Identify which cell holds the provided text, then report its [X, Y] central coordinate. 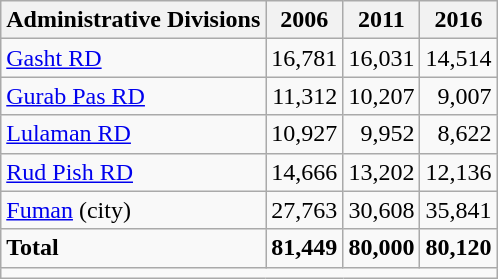
10,207 [382, 96]
Gasht RD [134, 58]
35,841 [458, 210]
10,927 [304, 134]
Total [134, 248]
2011 [382, 20]
80,000 [382, 248]
14,514 [458, 58]
11,312 [304, 96]
81,449 [304, 248]
2016 [458, 20]
12,136 [458, 172]
Fuman (city) [134, 210]
13,202 [382, 172]
30,608 [382, 210]
16,781 [304, 58]
Lulaman RD [134, 134]
Gurab Pas RD [134, 96]
8,622 [458, 134]
9,007 [458, 96]
16,031 [382, 58]
80,120 [458, 248]
27,763 [304, 210]
Administrative Divisions [134, 20]
2006 [304, 20]
9,952 [382, 134]
14,666 [304, 172]
Rud Pish RD [134, 172]
